Search for the cell housing the specified text and yield its [X, Y] center coordinate. 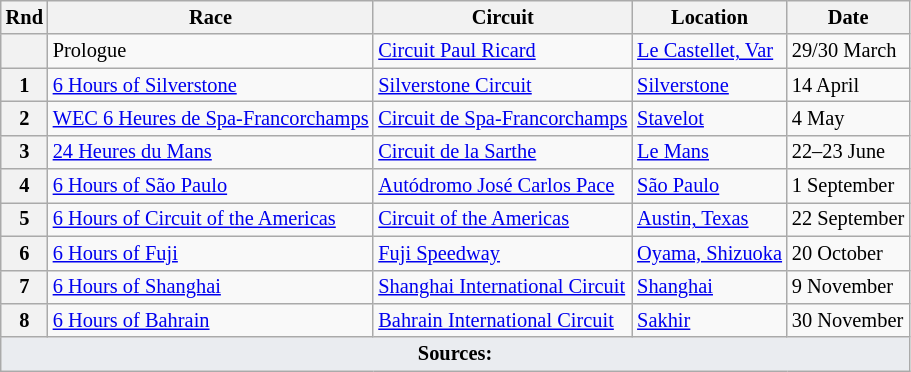
20 October [848, 253]
2 [24, 118]
6 Hours of Silverstone [211, 85]
Sources: [455, 354]
Circuit de Spa-Francorchamps [502, 118]
Austin, Texas [710, 219]
Circuit of the Americas [502, 219]
Le Castellet, Var [710, 51]
Prologue [211, 51]
Location [710, 17]
9 November [848, 287]
5 [24, 219]
1 September [848, 186]
3 [24, 152]
Silverstone [710, 85]
Circuit [502, 17]
24 Heures du Mans [211, 152]
6 Hours of Shanghai [211, 287]
Circuit de la Sarthe [502, 152]
6 Hours of Fuji [211, 253]
Fuji Speedway [502, 253]
22–23 June [848, 152]
Shanghai International Circuit [502, 287]
1 [24, 85]
Sakhir [710, 320]
22 September [848, 219]
Bahrain International Circuit [502, 320]
Stavelot [710, 118]
Date [848, 17]
Autódromo José Carlos Pace [502, 186]
WEC 6 Heures de Spa-Francorchamps [211, 118]
Oyama, Shizuoka [710, 253]
8 [24, 320]
Silverstone Circuit [502, 85]
6 Hours of Circuit of the Americas [211, 219]
4 May [848, 118]
7 [24, 287]
São Paulo [710, 186]
Circuit Paul Ricard [502, 51]
30 November [848, 320]
6 [24, 253]
29/30 March [848, 51]
4 [24, 186]
14 April [848, 85]
Rnd [24, 17]
Le Mans [710, 152]
Shanghai [710, 287]
Race [211, 17]
6 Hours of Bahrain [211, 320]
6 Hours of São Paulo [211, 186]
